Scan for the cell matching the given text and deliver its [x, y] coordinate at center. 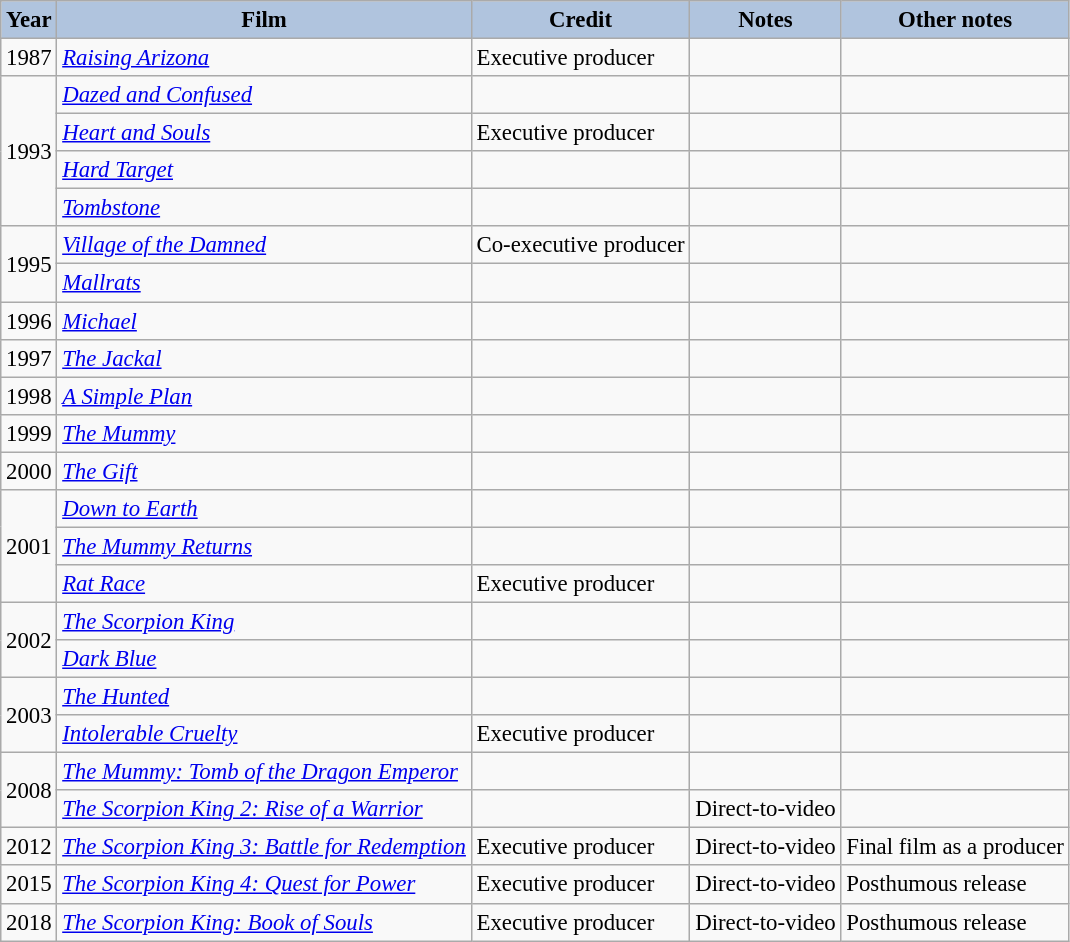
Other notes [955, 20]
The Gift [264, 471]
Hard Target [264, 170]
Michael [264, 321]
The Jackal [264, 358]
The Scorpion King 2: Rise of a Warrior [264, 809]
Village of the Damned [264, 245]
1996 [29, 321]
Raising Arizona [264, 58]
The Mummy: Tomb of the Dragon Emperor [264, 772]
Final film as a producer [955, 847]
The Mummy [264, 433]
Dark Blue [264, 659]
Intolerable Cruelty [264, 734]
2008 [29, 790]
Notes [766, 20]
1995 [29, 264]
Tombstone [264, 208]
1998 [29, 396]
Co-executive producer [580, 245]
The Scorpion King: Book of Souls [264, 922]
1987 [29, 58]
Year [29, 20]
Mallrats [264, 283]
2001 [29, 546]
Rat Race [264, 584]
2015 [29, 885]
Film [264, 20]
Dazed and Confused [264, 95]
2002 [29, 640]
The Scorpion King 4: Quest for Power [264, 885]
The Scorpion King [264, 621]
A Simple Plan [264, 396]
2018 [29, 922]
Heart and Souls [264, 133]
The Scorpion King 3: Battle for Redemption [264, 847]
2012 [29, 847]
The Hunted [264, 697]
Credit [580, 20]
2000 [29, 471]
1997 [29, 358]
2003 [29, 716]
The Mummy Returns [264, 546]
Down to Earth [264, 509]
1993 [29, 151]
1999 [29, 433]
